Extract the [x, y] coordinate from the center of the cell holding the provided text.  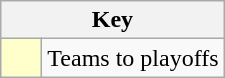
Teams to playoffs [133, 58]
Key [112, 20]
